Scan for the cell matching the given text and deliver its (x, y) coordinate at center. 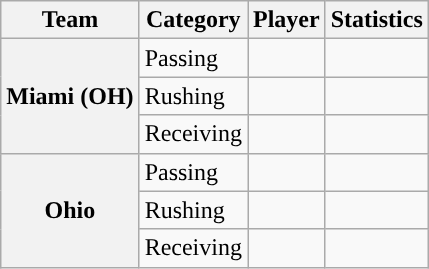
Statistics (376, 20)
Player (287, 20)
Team (70, 20)
Miami (OH) (70, 96)
Ohio (70, 210)
Category (193, 20)
